Return the [X, Y] coordinate for the center point of the cell that contains the specified text.  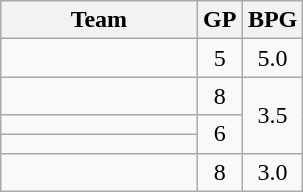
Team [99, 20]
5.0 [272, 58]
GP [220, 20]
3.5 [272, 115]
6 [220, 134]
3.0 [272, 172]
5 [220, 58]
BPG [272, 20]
